Identify which cell holds the provided text, then report its (x, y) central coordinate. 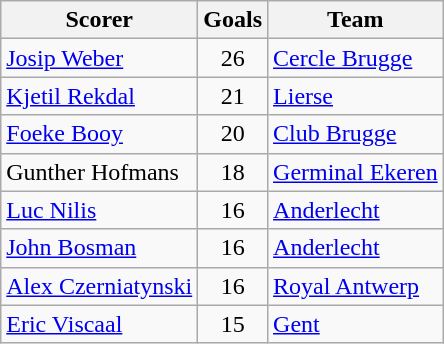
Lierse (356, 96)
Gent (356, 324)
Kjetil Rekdal (100, 96)
Royal Antwerp (356, 286)
18 (233, 172)
Team (356, 20)
Eric Viscaal (100, 324)
Alex Czerniatynski (100, 286)
Cercle Brugge (356, 58)
20 (233, 134)
Scorer (100, 20)
15 (233, 324)
26 (233, 58)
Germinal Ekeren (356, 172)
Club Brugge (356, 134)
Foeke Booy (100, 134)
Luc Nilis (100, 210)
Josip Weber (100, 58)
Goals (233, 20)
21 (233, 96)
Gunther Hofmans (100, 172)
John Bosman (100, 248)
